Locate the cell with the specified text and output its (x, y) center coordinate. 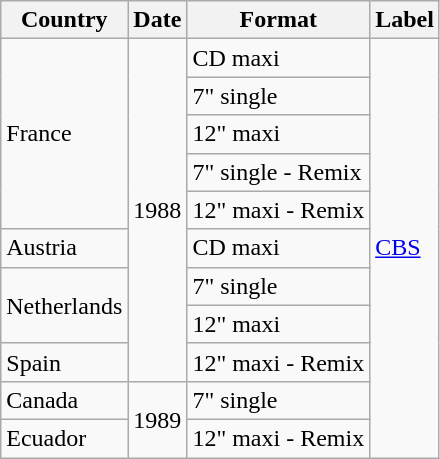
1988 (158, 210)
Ecuador (64, 438)
Label (405, 20)
Canada (64, 400)
7" single - Remix (278, 172)
Country (64, 20)
Spain (64, 362)
Date (158, 20)
1989 (158, 419)
Austria (64, 248)
Netherlands (64, 305)
Format (278, 20)
CBS (405, 248)
France (64, 134)
